From the cell containing the given text, extract its center point as (x, y) coordinate. 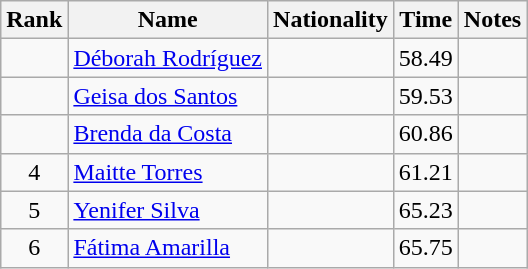
61.21 (426, 172)
Yenifer Silva (168, 210)
6 (34, 248)
59.53 (426, 96)
65.75 (426, 248)
4 (34, 172)
65.23 (426, 210)
60.86 (426, 134)
58.49 (426, 58)
Time (426, 20)
Rank (34, 20)
Nationality (331, 20)
Name (168, 20)
Déborah Rodríguez (168, 58)
Brenda da Costa (168, 134)
Geisa dos Santos (168, 96)
Notes (492, 20)
5 (34, 210)
Fátima Amarilla (168, 248)
Maitte Torres (168, 172)
